From the cell containing the given text, extract its center point as (x, y) coordinate. 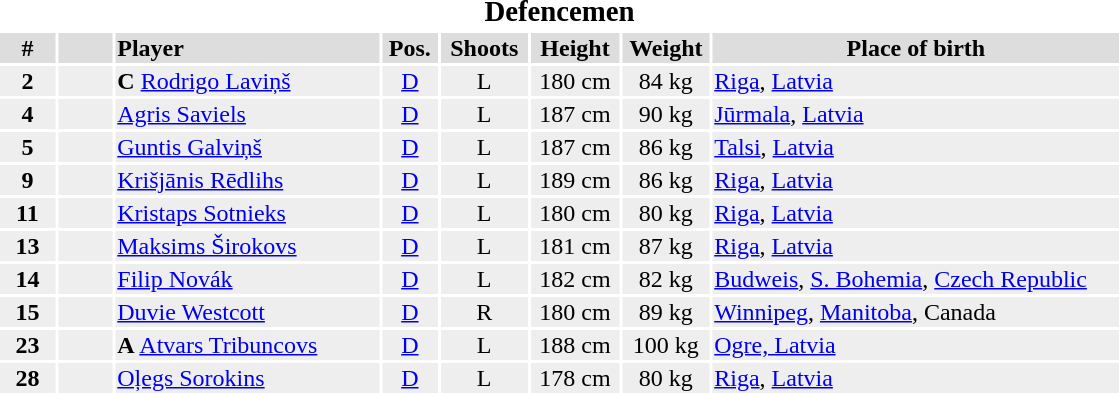
14 (28, 279)
100 kg (666, 345)
Oļegs Sorokins (248, 378)
Shoots (484, 48)
181 cm (575, 246)
Duvie Westcott (248, 312)
188 cm (575, 345)
Krišjānis Rēdlihs (248, 180)
13 (28, 246)
A Atvars Tribuncovs (248, 345)
5 (28, 147)
Talsi, Latvia (916, 147)
Winnipeg, Manitoba, Canada (916, 312)
C Rodrigo Laviņš (248, 81)
Height (575, 48)
9 (28, 180)
82 kg (666, 279)
4 (28, 114)
Maksims Širokovs (248, 246)
2 (28, 81)
87 kg (666, 246)
90 kg (666, 114)
89 kg (666, 312)
Weight (666, 48)
28 (28, 378)
Kristaps Sotnieks (248, 213)
Pos. (410, 48)
84 kg (666, 81)
Place of birth (916, 48)
11 (28, 213)
23 (28, 345)
15 (28, 312)
178 cm (575, 378)
Budweis, S. Bohemia, Czech Republic (916, 279)
# (28, 48)
182 cm (575, 279)
Player (248, 48)
Guntis Galviņš (248, 147)
189 cm (575, 180)
Ogre, Latvia (916, 345)
Agris Saviels (248, 114)
Filip Novák (248, 279)
Jūrmala, Latvia (916, 114)
R (484, 312)
